Identify which cell holds the provided text, then report its [x, y] central coordinate. 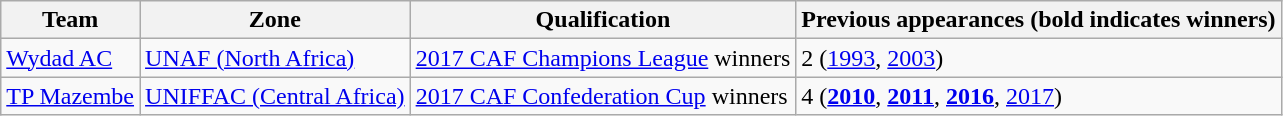
UNAF (North Africa) [276, 58]
TP Mazembe [70, 96]
Previous appearances (bold indicates winners) [1038, 20]
2 (1993, 2003) [1038, 58]
4 (2010, 2011, 2016, 2017) [1038, 96]
Team [70, 20]
2017 CAF Champions League winners [603, 58]
Qualification [603, 20]
Zone [276, 20]
2017 CAF Confederation Cup winners [603, 96]
UNIFFAC (Central Africa) [276, 96]
Wydad AC [70, 58]
